Detect which cell encompasses the target text, then output its (X, Y) center coordinate. 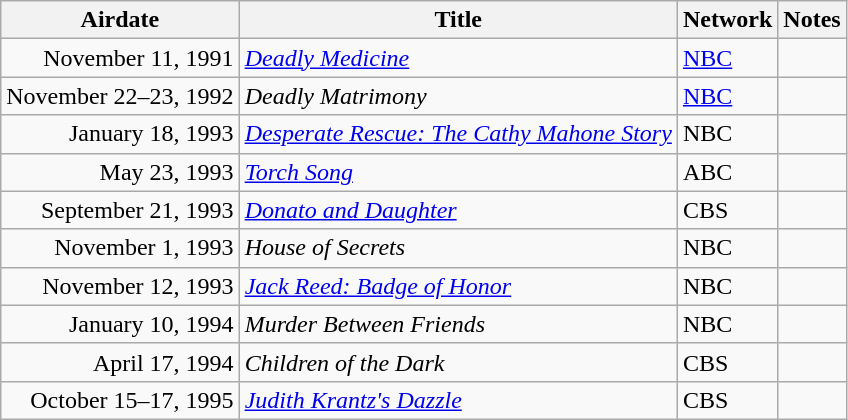
House of Secrets (458, 248)
November 22–23, 1992 (120, 96)
Torch Song (458, 172)
November 1, 1993 (120, 248)
Desperate Rescue: The Cathy Mahone Story (458, 134)
Donato and Daughter (458, 210)
Children of the Dark (458, 362)
September 21, 1993 (120, 210)
ABC (727, 172)
November 11, 1991 (120, 58)
Jack Reed: Badge of Honor (458, 286)
January 10, 1994 (120, 324)
Airdate (120, 20)
April 17, 1994 (120, 362)
May 23, 1993 (120, 172)
Judith Krantz's Dazzle (458, 400)
Deadly Medicine (458, 58)
Notes (812, 20)
Murder Between Friends (458, 324)
January 18, 1993 (120, 134)
November 12, 1993 (120, 286)
Title (458, 20)
October 15–17, 1995 (120, 400)
Deadly Matrimony (458, 96)
Network (727, 20)
